Output the [x, y] coordinate of the center of the cell containing the given text.  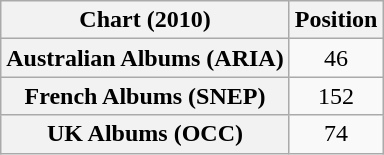
74 [336, 134]
Chart (2010) [145, 20]
French Albums (SNEP) [145, 96]
UK Albums (OCC) [145, 134]
Australian Albums (ARIA) [145, 58]
Position [336, 20]
152 [336, 96]
46 [336, 58]
